Scan for the cell matching the given text and deliver its [x, y] coordinate at center. 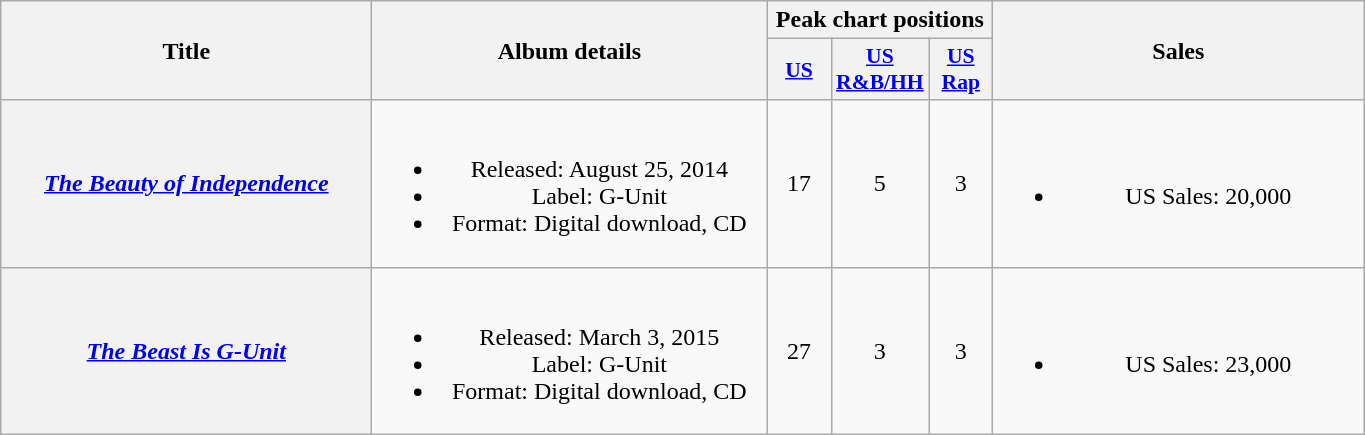
Released: March 3, 2015Label: G-UnitFormat: Digital download, CD [570, 350]
Title [186, 50]
Album details [570, 50]
US Sales: 23,000 [1178, 350]
The Beauty of Independence [186, 184]
17 [799, 184]
5 [880, 184]
US Sales: 20,000 [1178, 184]
USRap [961, 70]
Peak chart positions [880, 20]
Released: August 25, 2014Label: G-UnitFormat: Digital download, CD [570, 184]
USR&B/HH [880, 70]
27 [799, 350]
US [799, 70]
Sales [1178, 50]
The Beast Is G-Unit [186, 350]
